Return the [X, Y] coordinate for the center point of the cell that contains the specified text.  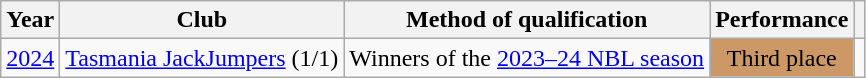
Club [202, 20]
Tasmania JackJumpers (1/1) [202, 58]
2024 [30, 58]
Third place [782, 58]
Method of qualification [527, 20]
Year [30, 20]
Winners of the 2023–24 NBL season [527, 58]
Performance [782, 20]
